Scan for the cell matching the given text and deliver its (X, Y) coordinate at center. 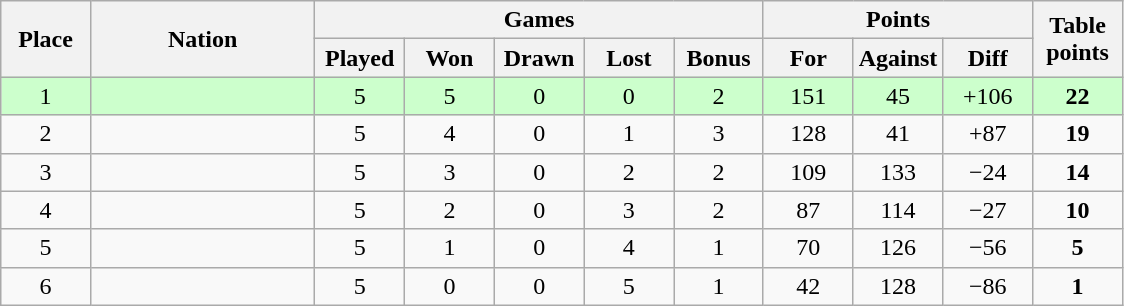
10 (1078, 210)
Bonus (719, 58)
109 (808, 172)
−27 (988, 210)
Tablepoints (1078, 39)
Games (540, 20)
41 (898, 134)
+87 (988, 134)
6 (46, 286)
−24 (988, 172)
151 (808, 96)
Drawn (539, 58)
Won (450, 58)
42 (808, 286)
−56 (988, 248)
−86 (988, 286)
19 (1078, 134)
Place (46, 39)
For (808, 58)
45 (898, 96)
Diff (988, 58)
133 (898, 172)
Played (360, 58)
126 (898, 248)
Nation (202, 39)
Lost (629, 58)
114 (898, 210)
+106 (988, 96)
14 (1078, 172)
70 (808, 248)
Points (898, 20)
22 (1078, 96)
Against (898, 58)
87 (808, 210)
